Scan for the cell matching the given text and deliver its (x, y) coordinate at center. 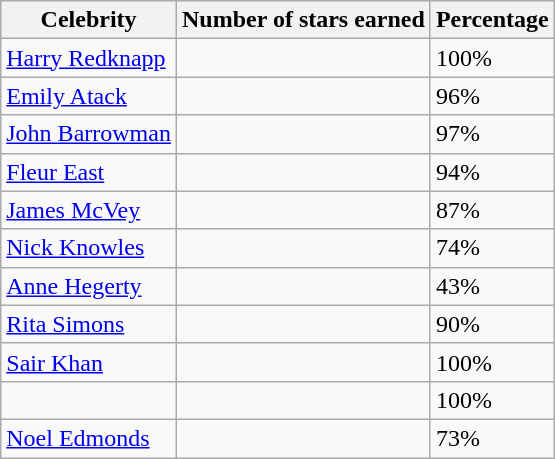
Emily Atack (89, 96)
Anne Hegerty (89, 286)
Rita Simons (89, 324)
74% (492, 248)
Fleur East (89, 172)
94% (492, 172)
Percentage (492, 20)
Harry Redknapp (89, 58)
96% (492, 96)
John Barrowman (89, 134)
90% (492, 324)
Number of stars earned (303, 20)
Celebrity (89, 20)
Sair Khan (89, 362)
87% (492, 210)
97% (492, 134)
73% (492, 438)
Nick Knowles (89, 248)
43% (492, 286)
James McVey (89, 210)
Noel Edmonds (89, 438)
